Detect which cell encompasses the target text, then output its (x, y) center coordinate. 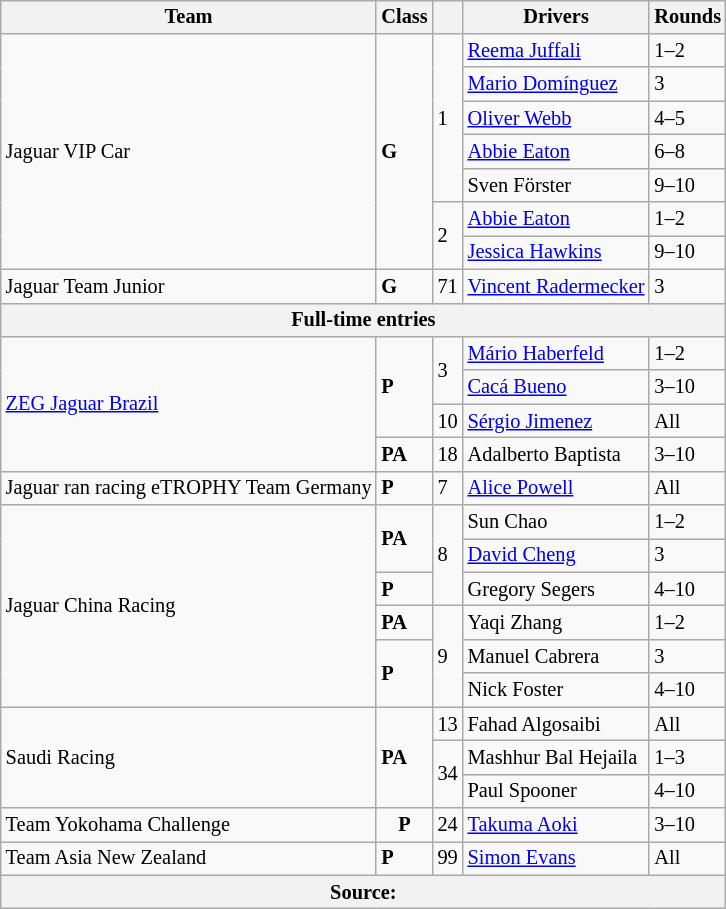
Vincent Radermecker (556, 286)
Sérgio Jimenez (556, 421)
10 (448, 421)
24 (448, 825)
Adalberto Baptista (556, 455)
Jaguar ran racing eTROPHY Team Germany (189, 488)
Yaqi Zhang (556, 623)
Jaguar VIP Car (189, 152)
Simon Evans (556, 859)
Jaguar China Racing (189, 606)
8 (448, 556)
Class (404, 17)
Reema Juffali (556, 51)
ZEG Jaguar Brazil (189, 404)
13 (448, 724)
2 (448, 236)
Mário Haberfeld (556, 354)
99 (448, 859)
Takuma Aoki (556, 825)
1 (448, 118)
Sven Förster (556, 185)
7 (448, 488)
Rounds (688, 17)
Oliver Webb (556, 118)
Source: (364, 892)
18 (448, 455)
1–3 (688, 758)
Manuel Cabrera (556, 657)
Drivers (556, 17)
Nick Foster (556, 690)
Gregory Segers (556, 589)
Paul Spooner (556, 791)
Team (189, 17)
Team Yokohama Challenge (189, 825)
Sun Chao (556, 522)
6–8 (688, 152)
David Cheng (556, 556)
Mario Domínguez (556, 84)
Saudi Racing (189, 758)
Team Asia New Zealand (189, 859)
Alice Powell (556, 488)
Mashhur Bal Hejaila (556, 758)
Fahad Algosaibi (556, 724)
9 (448, 656)
71 (448, 286)
Jessica Hawkins (556, 253)
Full-time entries (364, 320)
34 (448, 774)
Cacá Bueno (556, 387)
Jaguar Team Junior (189, 286)
4–5 (688, 118)
